Determine the [x, y] coordinate at the center of the cell enclosing the given text.  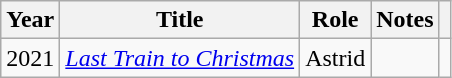
Notes [405, 20]
Astrid [336, 58]
2021 [30, 58]
Last Train to Christmas [180, 58]
Year [30, 20]
Title [180, 20]
Role [336, 20]
